Extract the (x, y) coordinate from the center of the cell holding the provided text.  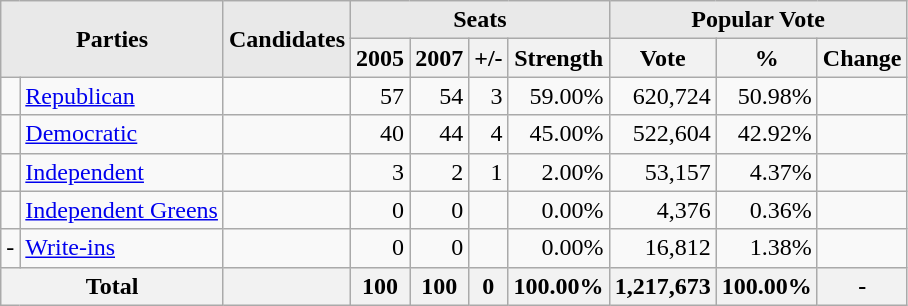
Independent Greens (122, 210)
Popular Vote (758, 20)
1,217,673 (662, 286)
Democratic (122, 134)
2005 (380, 58)
2 (440, 172)
4.37% (766, 172)
Republican (122, 96)
Total (112, 286)
2007 (440, 58)
Candidates (286, 39)
+/- (488, 58)
Seats (480, 20)
16,812 (662, 248)
0.36% (766, 210)
45.00% (558, 134)
59.00% (558, 96)
Write-ins (122, 248)
40 (380, 134)
2.00% (558, 172)
57 (380, 96)
4,376 (662, 210)
% (766, 58)
Independent (122, 172)
620,724 (662, 96)
44 (440, 134)
Change (862, 58)
Parties (112, 39)
1.38% (766, 248)
Vote (662, 58)
4 (488, 134)
1 (488, 172)
Strength (558, 58)
42.92% (766, 134)
522,604 (662, 134)
50.98% (766, 96)
54 (440, 96)
53,157 (662, 172)
